Extract the (x, y) coordinate from the center of the cell holding the provided text.  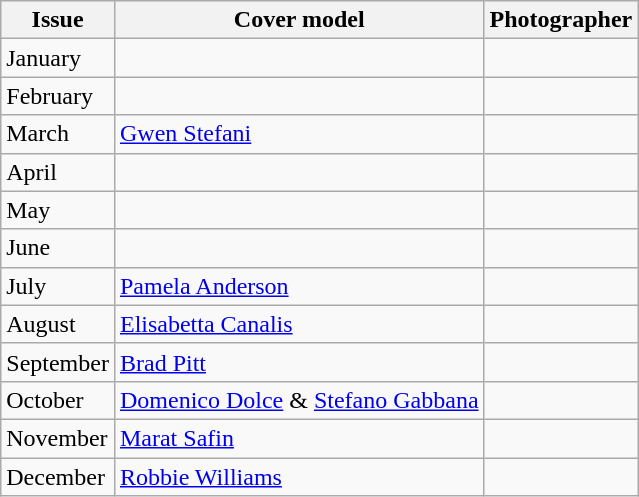
Marat Safin (299, 438)
Pamela Anderson (299, 286)
Brad Pitt (299, 362)
Photographer (561, 20)
Gwen Stefani (299, 134)
November (58, 438)
August (58, 324)
April (58, 172)
June (58, 248)
Issue (58, 20)
May (58, 210)
February (58, 96)
Cover model (299, 20)
Robbie Williams (299, 477)
December (58, 477)
July (58, 286)
Elisabetta Canalis (299, 324)
October (58, 400)
March (58, 134)
September (58, 362)
January (58, 58)
Domenico Dolce & Stefano Gabbana (299, 400)
